For the text-containing cell, return its midpoint in [X, Y] coordinate format. 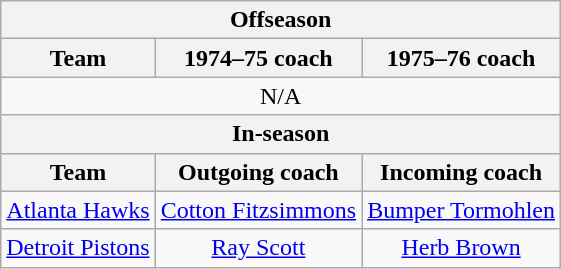
Atlanta Hawks [78, 210]
In-season [281, 134]
Herb Brown [462, 248]
Cotton Fitzsimmons [258, 210]
N/A [281, 96]
Outgoing coach [258, 172]
Ray Scott [258, 248]
Bumper Tormohlen [462, 210]
1975–76 coach [462, 58]
Offseason [281, 20]
Incoming coach [462, 172]
Detroit Pistons [78, 248]
1974–75 coach [258, 58]
